For the text-containing cell, return its midpoint in [x, y] coordinate format. 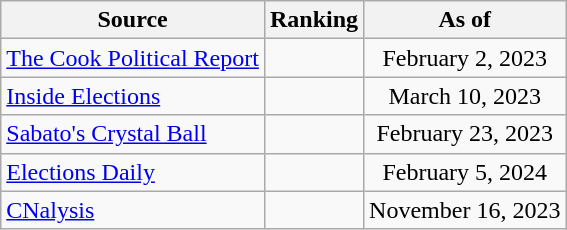
As of [465, 20]
February 2, 2023 [465, 58]
Sabato's Crystal Ball [133, 134]
Source [133, 20]
November 16, 2023 [465, 210]
Elections Daily [133, 172]
The Cook Political Report [133, 58]
February 5, 2024 [465, 172]
Inside Elections [133, 96]
Ranking [314, 20]
February 23, 2023 [465, 134]
March 10, 2023 [465, 96]
CNalysis [133, 210]
